For the text-containing cell, return its midpoint in (X, Y) coordinate format. 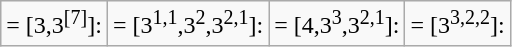
= [33,2,2]: (458, 24)
= [31,1,32,32,1]: (188, 24)
= [3,3[7]]: (54, 24)
= [4,33,32,1]: (337, 24)
